Return the [x, y] coordinate for the center point of the cell that contains the specified text.  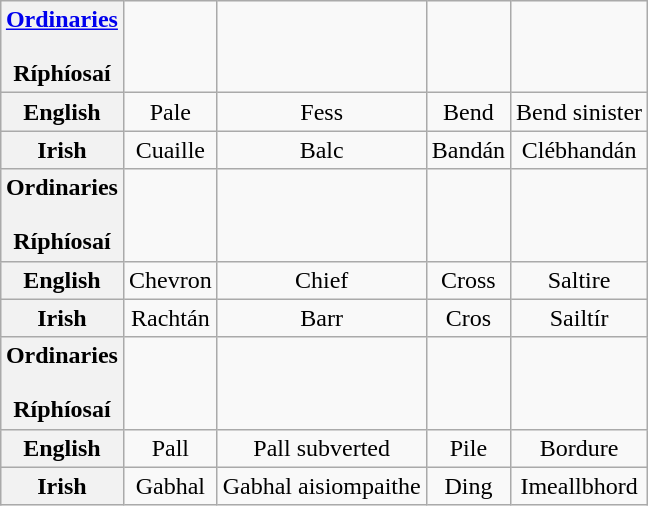
Saltire [580, 280]
Pall subverted [322, 448]
Cros [468, 318]
Clébhandán [580, 150]
Rachtán [170, 318]
Bend sinister [580, 112]
Bend [468, 112]
Bordure [580, 448]
Balc [322, 150]
Gabhal [170, 486]
Cross [468, 280]
Barr [322, 318]
Pile [468, 448]
Imeallbhord [580, 486]
Chevron [170, 280]
Pall [170, 448]
Sailtír [580, 318]
Ding [468, 486]
Gabhal aisiompaithe [322, 486]
Pale [170, 112]
Cuaille [170, 150]
Bandán [468, 150]
Fess [322, 112]
Chief [322, 280]
